Return (X, Y) of the center of cell containing provided text 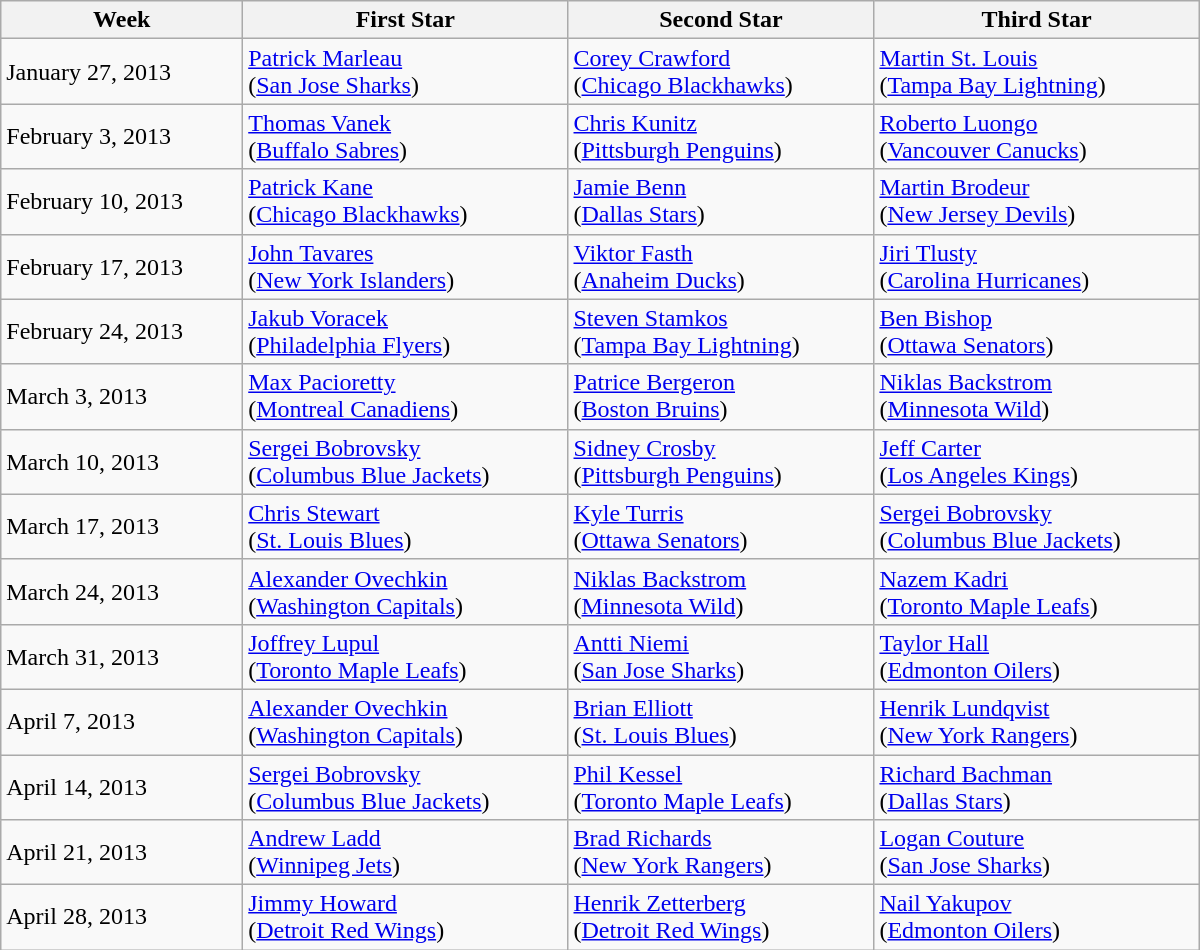
Thomas Vanek(Buffalo Sabres) (406, 136)
Jakub Voracek(Philadelphia Flyers) (406, 332)
February 17, 2013 (122, 266)
April 14, 2013 (122, 786)
Taylor Hall(Edmonton Oilers) (1036, 656)
Phil Kessel(Toronto Maple Leafs) (721, 786)
Nazem Kadri(Toronto Maple Leafs) (1036, 592)
Second Star (721, 20)
March 31, 2013 (122, 656)
Week (122, 20)
Jimmy Howard(Detroit Red Wings) (406, 918)
January 27, 2013 (122, 72)
February 3, 2013 (122, 136)
Sidney Crosby(Pittsburgh Penguins) (721, 462)
April 21, 2013 (122, 852)
First Star (406, 20)
Jamie Benn(Dallas Stars) (721, 202)
Brian Elliott(St. Louis Blues) (721, 722)
Max Pacioretty(Montreal Canadiens) (406, 396)
Richard Bachman(Dallas Stars) (1036, 786)
Patrice Bergeron(Boston Bruins) (721, 396)
Kyle Turris(Ottawa Senators) (721, 526)
Jeff Carter(Los Angeles Kings) (1036, 462)
April 7, 2013 (122, 722)
April 28, 2013 (122, 918)
John Tavares(New York Islanders) (406, 266)
Viktor Fasth(Anaheim Ducks) (721, 266)
March 10, 2013 (122, 462)
Martin St. Louis(Tampa Bay Lightning) (1036, 72)
Patrick Kane(Chicago Blackhawks) (406, 202)
Joffrey Lupul(Toronto Maple Leafs) (406, 656)
Ben Bishop(Ottawa Senators) (1036, 332)
March 3, 2013 (122, 396)
March 24, 2013 (122, 592)
Patrick Marleau(San Jose Sharks) (406, 72)
Brad Richards(New York Rangers) (721, 852)
March 17, 2013 (122, 526)
Steven Stamkos(Tampa Bay Lightning) (721, 332)
Chris Kunitz(Pittsburgh Penguins) (721, 136)
Logan Couture(San Jose Sharks) (1036, 852)
Third Star (1036, 20)
Henrik Zetterberg(Detroit Red Wings) (721, 918)
Martin Brodeur(New Jersey Devils) (1036, 202)
Chris Stewart(St. Louis Blues) (406, 526)
Jiri Tlusty(Carolina Hurricanes) (1036, 266)
Andrew Ladd(Winnipeg Jets) (406, 852)
Nail Yakupov(Edmonton Oilers) (1036, 918)
Antti Niemi(San Jose Sharks) (721, 656)
February 24, 2013 (122, 332)
Roberto Luongo(Vancouver Canucks) (1036, 136)
February 10, 2013 (122, 202)
Henrik Lundqvist(New York Rangers) (1036, 722)
Corey Crawford(Chicago Blackhawks) (721, 72)
